Provide the [x, y] coordinate of the cell's center where the given text is located.  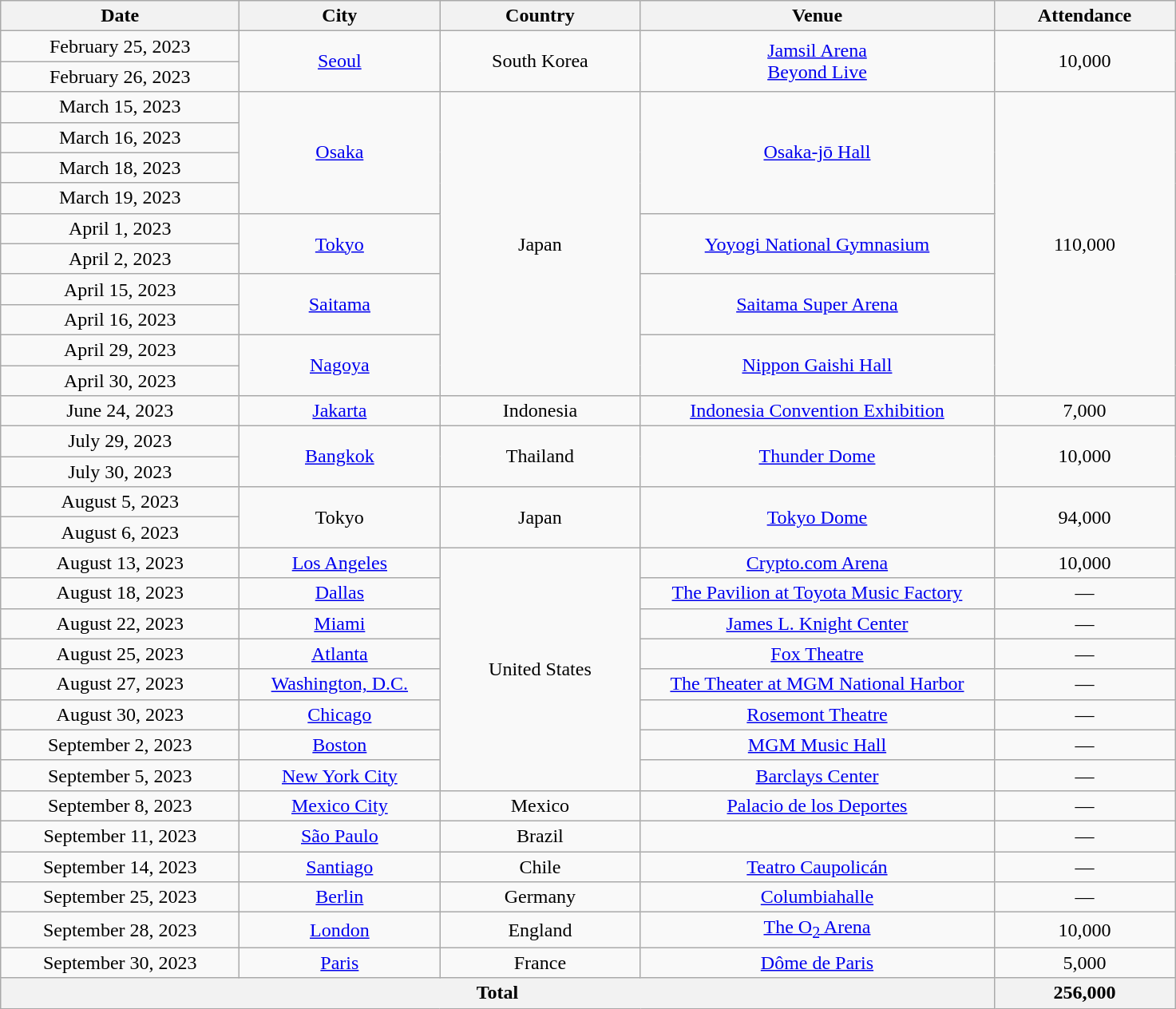
April 2, 2023 [120, 259]
Bangkok [340, 457]
São Paulo [340, 836]
The Pavilion at Toyota Music Factory [818, 593]
United States [540, 669]
5,000 [1084, 963]
Tokyo Dome [818, 517]
Los Angeles [340, 563]
Country [540, 16]
Jakarta [340, 411]
September 11, 2023 [120, 836]
The Theater at MGM National Harbor [818, 684]
Saitama [340, 304]
Crypto.com Arena [818, 563]
August 27, 2023 [120, 684]
July 29, 2023 [120, 441]
Mexico [540, 805]
France [540, 963]
Date [120, 16]
Chile [540, 866]
February 25, 2023 [120, 46]
September 2, 2023 [120, 745]
September 5, 2023 [120, 775]
New York City [340, 775]
Indonesia [540, 411]
Nippon Gaishi Hall [818, 365]
Seoul [340, 61]
94,000 [1084, 517]
March 18, 2023 [120, 168]
September 28, 2023 [120, 930]
The O2 Arena [818, 930]
February 26, 2023 [120, 77]
March 19, 2023 [120, 198]
March 16, 2023 [120, 137]
Venue [818, 16]
Rosemont Theatre [818, 714]
July 30, 2023 [120, 472]
Palacio de los Deportes [818, 805]
Indonesia Convention Exhibition [818, 411]
September 14, 2023 [120, 866]
Attendance [1084, 16]
April 1, 2023 [120, 228]
Boston [340, 745]
Nagoya [340, 365]
August 6, 2023 [120, 532]
7,000 [1084, 411]
110,000 [1084, 244]
South Korea [540, 61]
England [540, 930]
Barclays Center [818, 775]
City [340, 16]
Total [497, 993]
August 18, 2023 [120, 593]
Osaka [340, 152]
Santiago [340, 866]
March 15, 2023 [120, 107]
Saitama Super Arena [818, 304]
Brazil [540, 836]
August 25, 2023 [120, 654]
April 16, 2023 [120, 319]
Paris [340, 963]
August 22, 2023 [120, 623]
April 15, 2023 [120, 289]
August 5, 2023 [120, 502]
Jamsil ArenaBeyond Live [818, 61]
June 24, 2023 [120, 411]
Dallas [340, 593]
Atlanta [340, 654]
Yoyogi National Gymnasium [818, 243]
James L. Knight Center [818, 623]
Miami [340, 623]
September 25, 2023 [120, 897]
Thailand [540, 457]
April 29, 2023 [120, 350]
April 30, 2023 [120, 381]
London [340, 930]
Dôme de Paris [818, 963]
August 13, 2023 [120, 563]
MGM Music Hall [818, 745]
Teatro Caupolicán [818, 866]
Berlin [340, 897]
256,000 [1084, 993]
Mexico City [340, 805]
September 30, 2023 [120, 963]
Germany [540, 897]
Chicago [340, 714]
Columbiahalle [818, 897]
Washington, D.C. [340, 684]
September 8, 2023 [120, 805]
August 30, 2023 [120, 714]
Fox Theatre [818, 654]
Osaka-jō Hall [818, 152]
Thunder Dome [818, 457]
